Capture the cell that displays the provided text and extract its (X, Y) central coordinate. 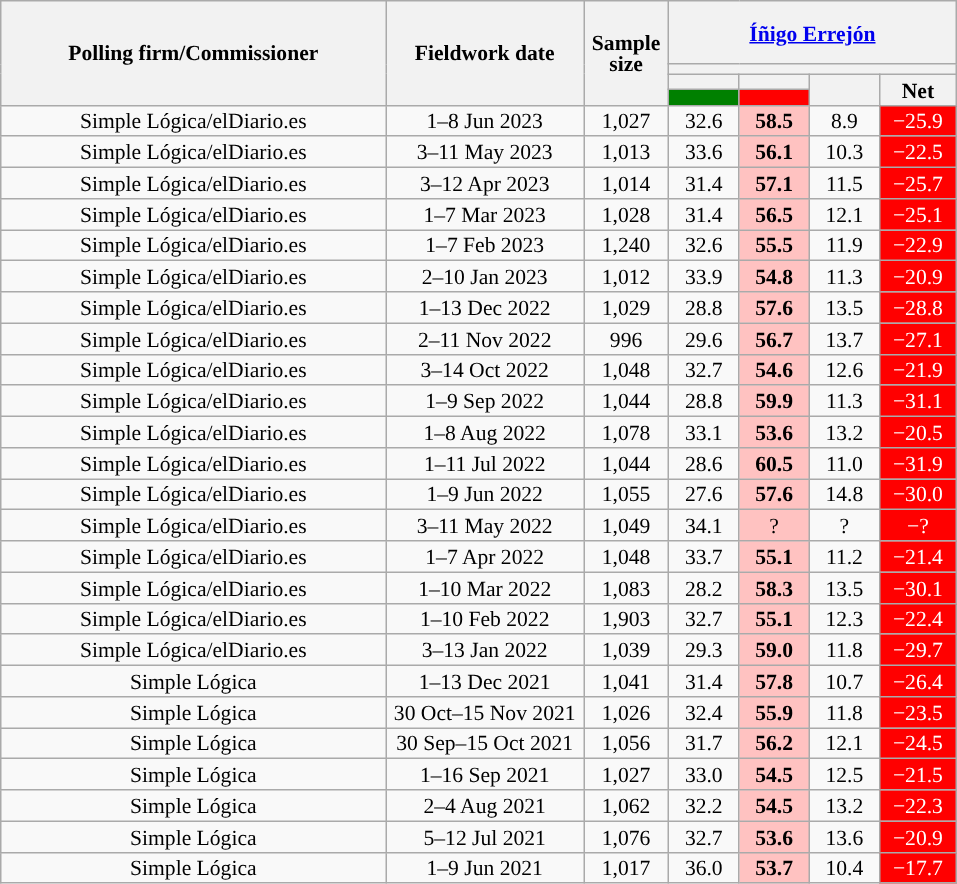
30 Sep–15 Oct 2021 (485, 744)
−23.5 (918, 712)
10.3 (844, 152)
55.5 (774, 246)
36.0 (704, 868)
−21.4 (918, 556)
54.6 (774, 370)
−27.1 (918, 338)
12.6 (844, 370)
5–12 Jul 2021 (485, 836)
1–9 Jun 2022 (485, 494)
−25.7 (918, 184)
28.6 (704, 464)
1,078 (626, 432)
3–11 May 2023 (485, 152)
1,028 (626, 214)
1,026 (626, 712)
56.2 (774, 744)
−20.5 (918, 432)
33.0 (704, 774)
−? (918, 526)
13.6 (844, 836)
1–8 Aug 2022 (485, 432)
1,029 (626, 308)
1–9 Sep 2022 (485, 402)
30 Oct–15 Nov 2021 (485, 712)
33.1 (704, 432)
56.1 (774, 152)
1,240 (626, 246)
1,013 (626, 152)
1–9 Jun 2021 (485, 868)
1–13 Dec 2021 (485, 682)
−28.8 (918, 308)
60.5 (774, 464)
1,903 (626, 618)
2–11 Nov 2022 (485, 338)
1,017 (626, 868)
1–16 Sep 2021 (485, 774)
−21.5 (918, 774)
1–13 Dec 2022 (485, 308)
−22.5 (918, 152)
29.3 (704, 650)
−30.1 (918, 588)
3–13 Jan 2022 (485, 650)
1,039 (626, 650)
54.8 (774, 276)
13.7 (844, 338)
−22.3 (918, 806)
−30.0 (918, 494)
11.5 (844, 184)
−17.7 (918, 868)
11.9 (844, 246)
1,055 (626, 494)
11.0 (844, 464)
34.1 (704, 526)
56.5 (774, 214)
58.3 (774, 588)
8.9 (844, 120)
3–14 Oct 2022 (485, 370)
14.8 (844, 494)
−29.7 (918, 650)
31.7 (704, 744)
57.1 (774, 184)
57.8 (774, 682)
55.9 (774, 712)
1–7 Apr 2022 (485, 556)
27.6 (704, 494)
33.6 (704, 152)
1,049 (626, 526)
1–8 Jun 2023 (485, 120)
Net (918, 90)
29.6 (704, 338)
−22.9 (918, 246)
1,012 (626, 276)
33.9 (704, 276)
996 (626, 338)
−24.5 (918, 744)
59.0 (774, 650)
1–10 Mar 2022 (485, 588)
10.4 (844, 868)
−31.1 (918, 402)
1,083 (626, 588)
2–10 Jan 2023 (485, 276)
−21.9 (918, 370)
3–11 May 2022 (485, 526)
−25.1 (918, 214)
32.2 (704, 806)
2–4 Aug 2021 (485, 806)
28.2 (704, 588)
10.7 (844, 682)
32.4 (704, 712)
Polling firm/Commissioner (194, 53)
1–10 Feb 2022 (485, 618)
Íñigo Errejón (813, 32)
1,076 (626, 836)
53.7 (774, 868)
−22.4 (918, 618)
1,056 (626, 744)
1–7 Feb 2023 (485, 246)
59.9 (774, 402)
33.7 (704, 556)
12.3 (844, 618)
1–7 Mar 2023 (485, 214)
56.7 (774, 338)
3–12 Apr 2023 (485, 184)
−25.9 (918, 120)
1,041 (626, 682)
Fieldwork date (485, 53)
1–11 Jul 2022 (485, 464)
Sample size (626, 53)
11.2 (844, 556)
58.5 (774, 120)
12.5 (844, 774)
1,062 (626, 806)
1,014 (626, 184)
−26.4 (918, 682)
−31.9 (918, 464)
